Find where the given text appears and provide that cell's center as [X, Y] coordinate. 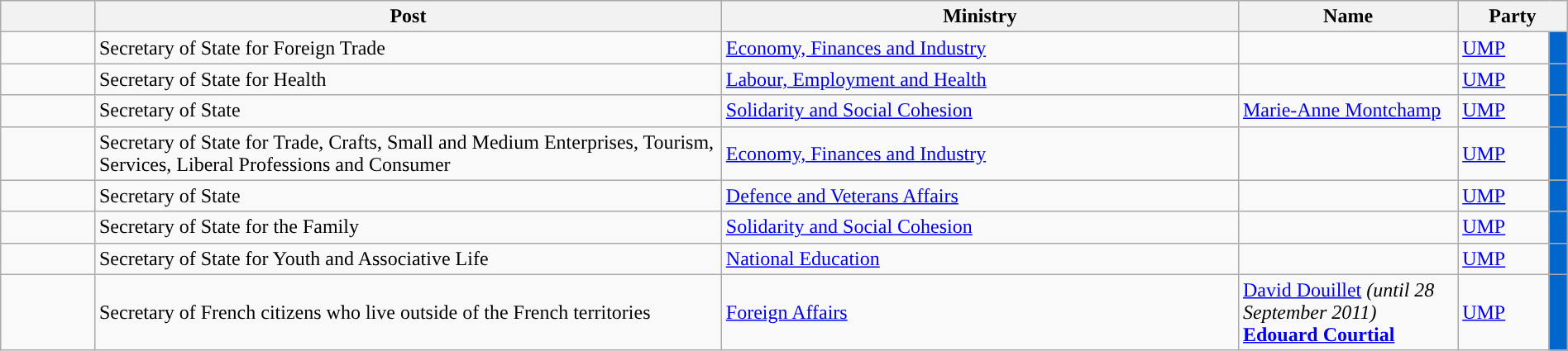
Labour, Employment and Health [979, 79]
Party [1513, 17]
Marie-Anne Montchamp [1348, 111]
Secretary of French citizens who live outside of the French territories [408, 312]
Secretary of State for Youth and Associative Life [408, 259]
National Education [979, 259]
Foreign Affairs [979, 312]
Defence and Veterans Affairs [979, 196]
Secretary of State for Trade, Crafts, Small and Medium Enterprises, Tourism, Services, Liberal Professions and Consumer [408, 154]
David Douillet (until 28 September 2011) Edouard Courtial [1348, 312]
Post [408, 17]
Secretary of State for Health [408, 79]
Secretary of State for the Family [408, 227]
Ministry [979, 17]
Name [1348, 17]
Secretary of State for Foreign Trade [408, 48]
